Pinpoint the cell where the given text exists, returning its (X, Y) midpoint coordinate. 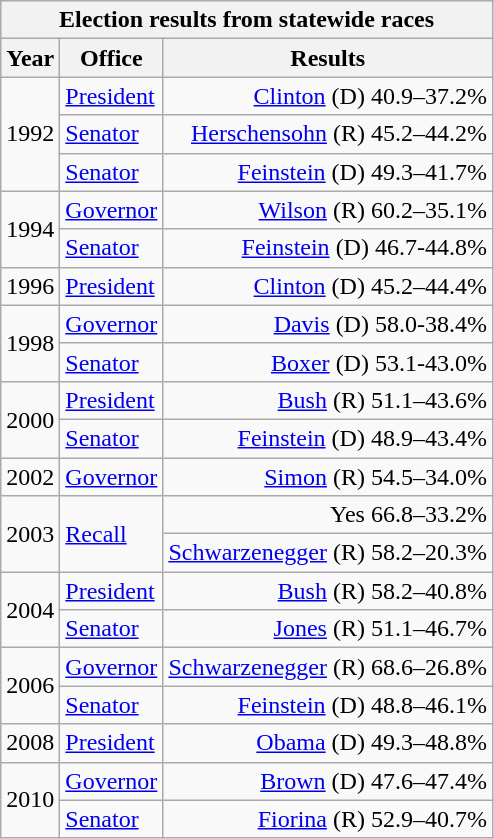
Bush (R) 58.2–40.8% (328, 591)
2006 (30, 686)
Davis (D) 58.0-38.4% (328, 324)
Obama (D) 49.3–48.8% (328, 743)
Schwarzenegger (R) 58.2–20.3% (328, 553)
Fiorina (R) 52.9–40.7% (328, 819)
2002 (30, 477)
Brown (D) 47.6–47.4% (328, 781)
Simon (R) 54.5–34.0% (328, 477)
Year (30, 58)
2008 (30, 743)
Clinton (D) 45.2–44.4% (328, 286)
1996 (30, 286)
Feinstein (D) 49.3–41.7% (328, 172)
Bush (R) 51.1–43.6% (328, 400)
Recall (112, 534)
Election results from statewide races (247, 20)
2010 (30, 800)
Jones (R) 51.1–46.7% (328, 629)
Feinstein (D) 48.8–46.1% (328, 705)
2004 (30, 610)
Wilson (R) 60.2–35.1% (328, 210)
2000 (30, 419)
1998 (30, 343)
Office (112, 58)
1994 (30, 229)
Results (328, 58)
1992 (30, 134)
Feinstein (D) 46.7-44.8% (328, 248)
Schwarzenegger (R) 68.6–26.8% (328, 667)
2003 (30, 534)
Herschensohn (R) 45.2–44.2% (328, 134)
Clinton (D) 40.9–37.2% (328, 96)
Feinstein (D) 48.9–43.4% (328, 438)
Yes 66.8–33.2% (328, 515)
Boxer (D) 53.1-43.0% (328, 362)
